Return the (X, Y) coordinate for the center point of the cell that contains the specified text.  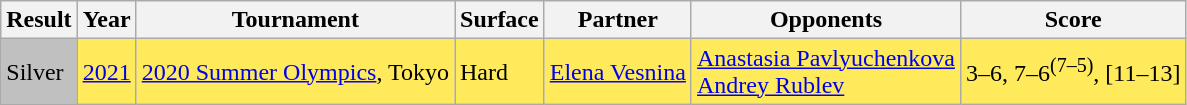
Hard (499, 72)
Score (1072, 20)
Result (39, 20)
Opponents (826, 20)
Partner (618, 20)
2021 (106, 72)
Anastasia Pavlyuchenkova Andrey Rublev (826, 72)
Surface (499, 20)
Year (106, 20)
2020 Summer Olympics, Tokyo (295, 72)
3–6, 7–6(7–5), [11–13] (1072, 72)
Tournament (295, 20)
Elena Vesnina (618, 72)
Silver (39, 72)
